Locate the cell with the specified text and output its (x, y) center coordinate. 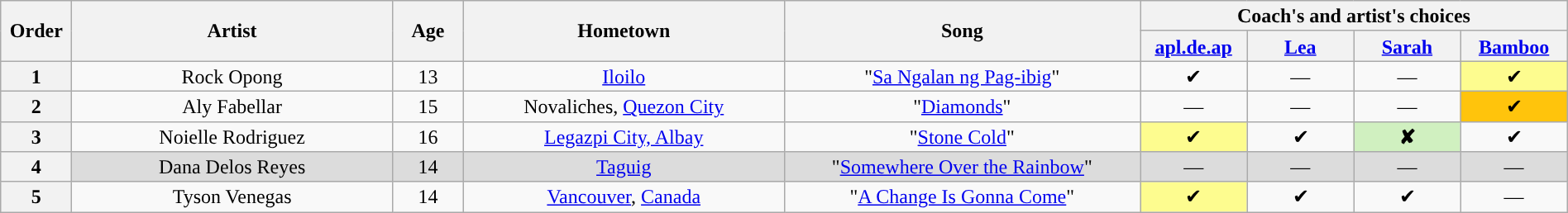
Coach's and artist's choices (1355, 17)
Noielle Rodriguez (232, 137)
"Stone Cold" (963, 137)
15 (428, 106)
5 (36, 196)
Order (36, 31)
Iloilo (624, 76)
Dana Delos Reyes (232, 167)
1 (36, 76)
Taguig (624, 167)
Sarah (1408, 46)
13 (428, 76)
Novaliches, Quezon City (624, 106)
"Sa Ngalan ng Pag-ibig" (963, 76)
Vancouver, Canada (624, 196)
Tyson Venegas (232, 196)
4 (36, 167)
2 (36, 106)
Legazpi City, Albay (624, 137)
apl.de.ap (1194, 46)
Hometown (624, 31)
"A Change Is Gonna Come" (963, 196)
Artist (232, 31)
Song (963, 31)
"Diamonds" (963, 106)
"Somewhere Over the Rainbow" (963, 167)
Bamboo (1513, 46)
3 (36, 137)
Aly Fabellar (232, 106)
Lea (1300, 46)
✘ (1408, 137)
Rock Opong (232, 76)
Age (428, 31)
16 (428, 137)
